Extract the (x, y) coordinate from the center of the cell holding the provided text.  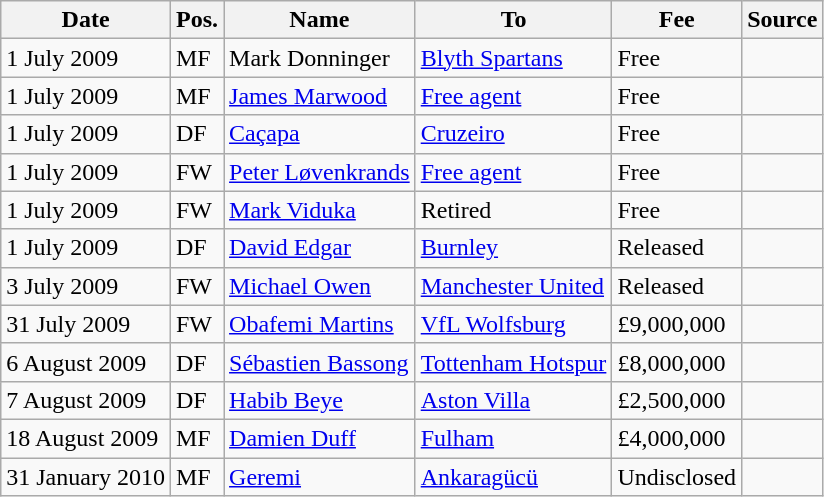
£2,500,000 (677, 400)
£9,000,000 (677, 324)
Fulham (514, 438)
£4,000,000 (677, 438)
Manchester United (514, 286)
Peter Løvenkrands (320, 172)
Date (86, 20)
3 July 2009 (86, 286)
Retired (514, 210)
7 August 2009 (86, 400)
6 August 2009 (86, 362)
Habib Beye (320, 400)
Blyth Spartans (514, 58)
Michael Owen (320, 286)
18 August 2009 (86, 438)
31 January 2010 (86, 477)
Damien Duff (320, 438)
Source (782, 20)
Tottenham Hotspur (514, 362)
VfL Wolfsburg (514, 324)
Pos. (196, 20)
Sébastien Bassong (320, 362)
Obafemi Martins (320, 324)
Undisclosed (677, 477)
31 July 2009 (86, 324)
Fee (677, 20)
David Edgar (320, 248)
Mark Viduka (320, 210)
To (514, 20)
Name (320, 20)
Burnley (514, 248)
Geremi (320, 477)
Mark Donninger (320, 58)
Ankaragücü (514, 477)
Aston Villa (514, 400)
£8,000,000 (677, 362)
Caçapa (320, 134)
James Marwood (320, 96)
Cruzeiro (514, 134)
